Scan for the cell matching the given text and deliver its [x, y] coordinate at center. 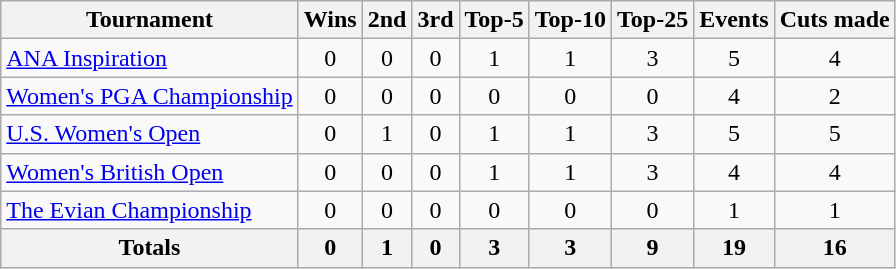
The Evian Championship [150, 210]
2nd [387, 20]
19 [734, 248]
Top-5 [494, 20]
ANA Inspiration [150, 58]
U.S. Women's Open [150, 134]
Tournament [150, 20]
Events [734, 20]
2 [834, 96]
Women's British Open [150, 172]
9 [652, 248]
3rd [436, 20]
Women's PGA Championship [150, 96]
Top-10 [570, 20]
Totals [150, 248]
Cuts made [834, 20]
Wins [330, 20]
16 [834, 248]
Top-25 [652, 20]
